Locate the cell with the specified text and output its (X, Y) center coordinate. 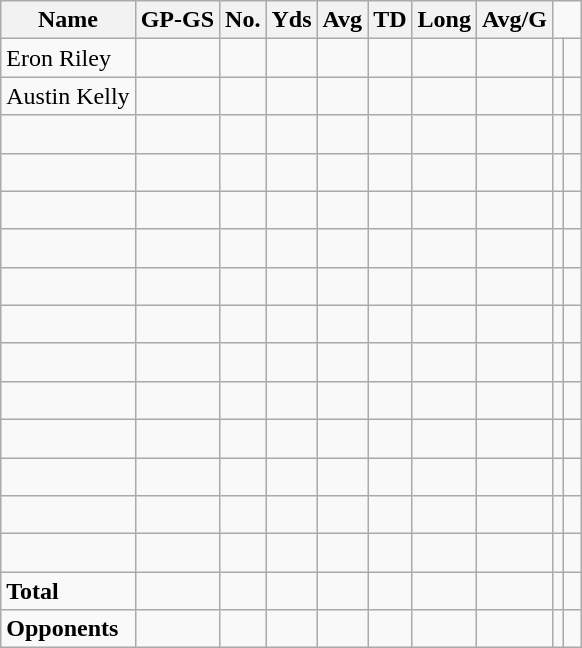
Eron Riley (68, 58)
Avg (342, 20)
Total (68, 591)
Long (444, 20)
Yds (292, 20)
Avg/G (515, 20)
No. (243, 20)
Opponents (68, 629)
TD (390, 20)
GP-GS (177, 20)
Austin Kelly (68, 96)
Name (68, 20)
